From the cell containing the given text, extract its center point as [X, Y] coordinate. 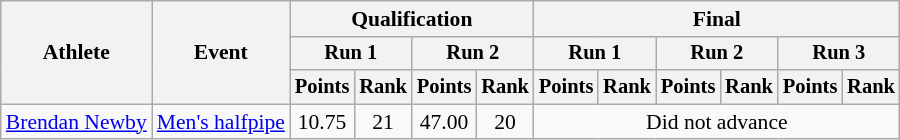
Men's halfpipe [221, 122]
Did not advance [717, 122]
20 [505, 122]
Run 3 [839, 54]
47.00 [444, 122]
21 [383, 122]
Final [717, 19]
Qualification [412, 19]
Event [221, 52]
10.75 [322, 122]
Brendan Newby [76, 122]
Athlete [76, 52]
